Locate the cell with the specified text and output its (X, Y) center coordinate. 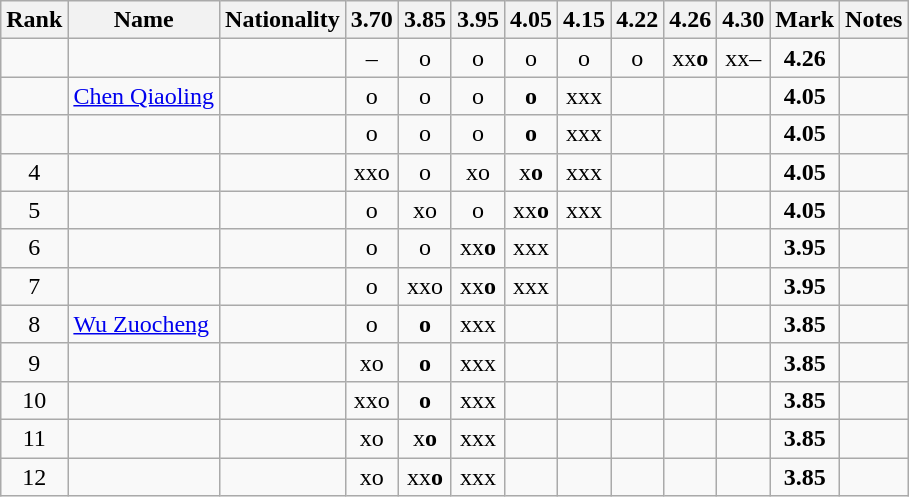
8 (34, 324)
4 (34, 172)
Wu Zuocheng (144, 324)
10 (34, 400)
Rank (34, 20)
Mark (805, 20)
6 (34, 248)
3.70 (372, 20)
Notes (874, 20)
4.22 (638, 20)
12 (34, 477)
4.15 (584, 20)
5 (34, 210)
Chen Qiaoling (144, 96)
Name (144, 20)
11 (34, 438)
xx– (744, 58)
Nationality (283, 20)
4.30 (744, 20)
9 (34, 362)
7 (34, 286)
– (372, 58)
